Output the (x, y) coordinate of the center of the cell containing the given text.  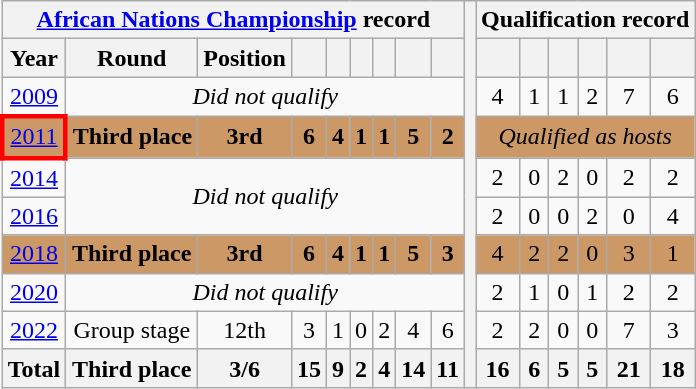
2016 (34, 216)
Qualification record (586, 20)
16 (498, 368)
Qualified as hosts (586, 136)
2009 (34, 97)
2014 (34, 178)
12th (245, 330)
Round (132, 58)
2020 (34, 292)
21 (629, 368)
Year (34, 58)
3/6 (245, 368)
14 (414, 368)
11 (448, 368)
2022 (34, 330)
2018 (34, 254)
Total (34, 368)
Group stage (132, 330)
18 (673, 368)
African Nations Championship record (233, 20)
Position (245, 58)
9 (338, 368)
2011 (34, 136)
15 (308, 368)
